Determine the (x, y) coordinate at the center of the cell enclosing the given text.  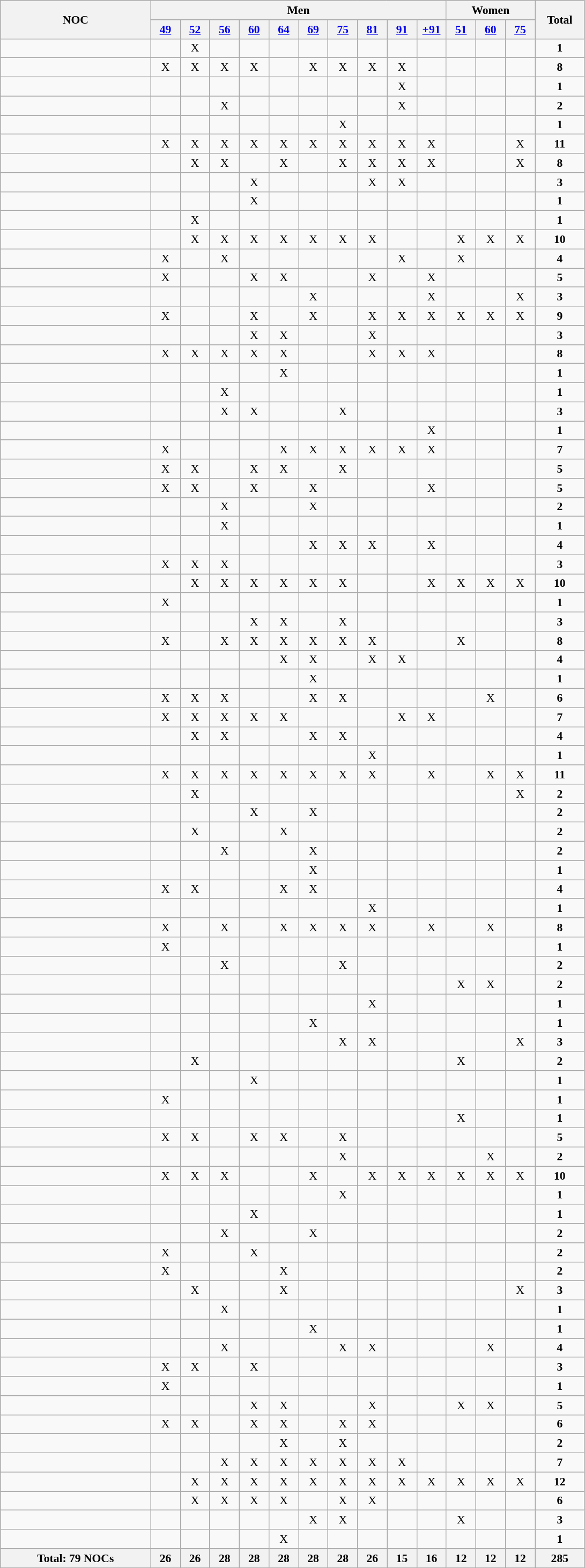
69 (313, 30)
Total (560, 19)
52 (195, 30)
9 (560, 316)
56 (224, 30)
NOC (76, 19)
49 (165, 30)
16 (431, 1558)
285 (560, 1558)
91 (402, 30)
51 (461, 30)
Women (490, 10)
+91 (431, 30)
Men (298, 10)
81 (372, 30)
64 (283, 30)
15 (402, 1558)
Total: 79 NOCs (76, 1558)
